Capture the cell that displays the provided text and extract its (x, y) central coordinate. 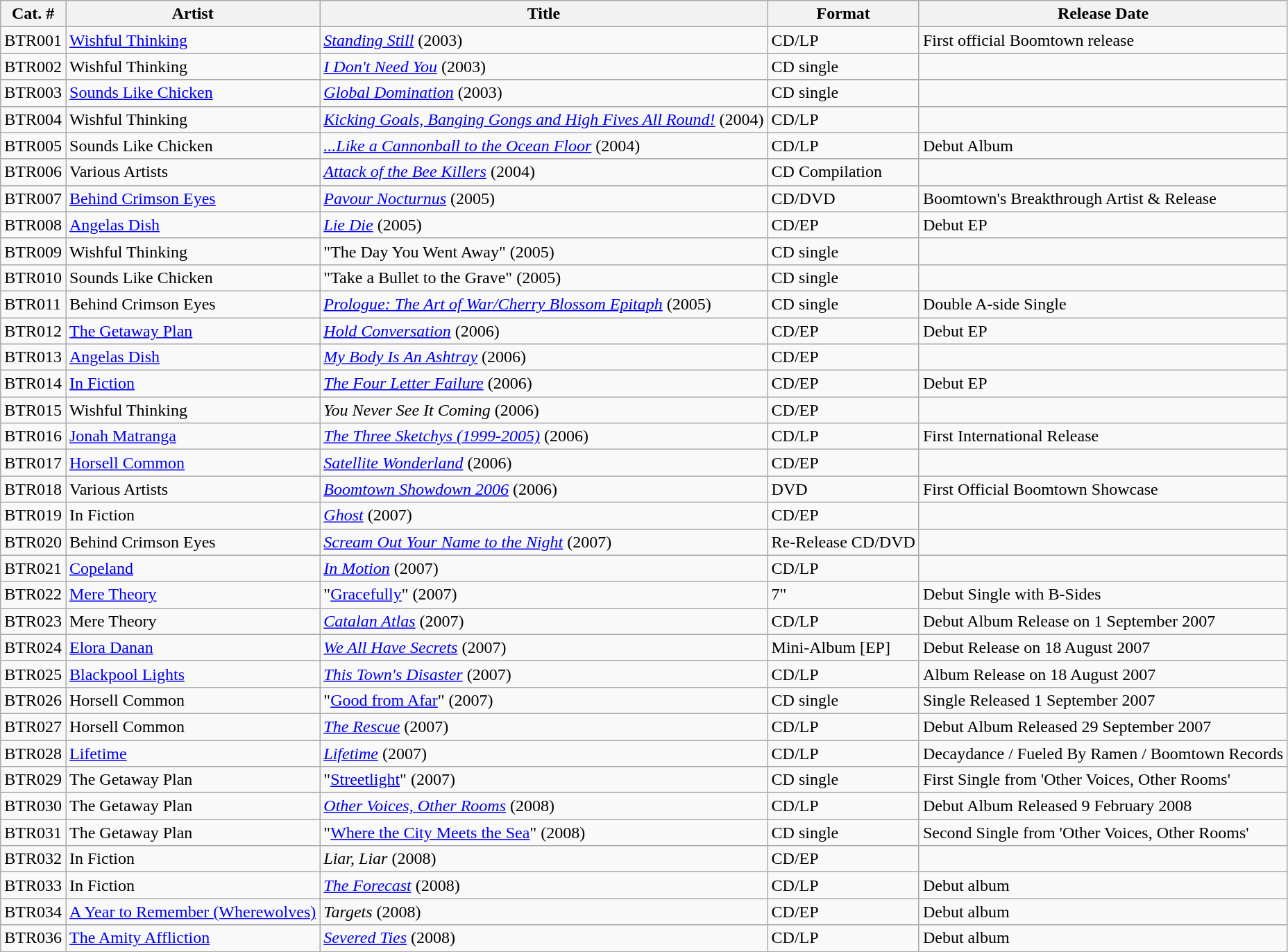
...Like a Cannonball to the Ocean Floor (2004) (544, 146)
"Take a Bullet to the Grave" (2005) (544, 278)
BTR019 (33, 516)
Lifetime (2007) (544, 753)
Album Release on 18 August 2007 (1103, 674)
Release Date (1103, 14)
Scream Out Your Name to the Night (2007) (544, 542)
Catalan Atlas (2007) (544, 621)
DVD (843, 489)
Lifetime (192, 753)
BTR018 (33, 489)
BTR001 (33, 40)
My Body Is An Ashtray (2006) (544, 357)
Title (544, 14)
Pavour Nocturnus (2005) (544, 198)
Satellite Wonderland (2006) (544, 463)
First Official Boomtown Showcase (1103, 489)
BTR032 (33, 859)
Kicking Goals, Banging Gongs and High Fives All Round! (2004) (544, 119)
BTR016 (33, 436)
Debut Album (1103, 146)
Ghost (2007) (544, 516)
CD Compilation (843, 172)
The Four Letter Failure (2006) (544, 384)
BTR033 (33, 885)
BTR009 (33, 251)
BTR030 (33, 806)
Double A-side Single (1103, 304)
BTR010 (33, 278)
BTR003 (33, 93)
Boomtown's Breakthrough Artist & Release (1103, 198)
We All Have Secrets (2007) (544, 647)
BTR024 (33, 647)
Attack of the Bee Killers (2004) (544, 172)
Other Voices, Other Rooms (2008) (544, 806)
Decaydance / Fueled By Ramen / Boomtown Records (1103, 753)
BTR017 (33, 463)
Global Domination (2003) (544, 93)
A Year to Remember (Wherewolves) (192, 912)
Prologue: The Art of War/Cherry Blossom Epitaph (2005) (544, 304)
Blackpool Lights (192, 674)
Elora Danan (192, 647)
This Town's Disaster (2007) (544, 674)
BTR008 (33, 225)
BTR021 (33, 568)
Boomtown Showdown 2006 (2006) (544, 489)
BTR002 (33, 67)
BTR020 (33, 542)
BTR005 (33, 146)
"Streetlight" (2007) (544, 780)
CD/DVD (843, 198)
First Single from 'Other Voices, Other Rooms' (1103, 780)
Targets (2008) (544, 912)
Hold Conversation (2006) (544, 331)
BTR025 (33, 674)
BTR007 (33, 198)
BTR011 (33, 304)
Re-Release CD/DVD (843, 542)
BTR022 (33, 595)
BTR028 (33, 753)
Debut Album Released 29 September 2007 (1103, 726)
BTR004 (33, 119)
You Never See It Coming (2006) (544, 410)
Copeland (192, 568)
Format (843, 14)
Cat. # (33, 14)
BTR036 (33, 938)
Severed Ties (2008) (544, 938)
Debut Album Release on 1 September 2007 (1103, 621)
BTR026 (33, 700)
"Gracefully" (2007) (544, 595)
The Amity Affliction (192, 938)
Mini-Album [EP] (843, 647)
The Forecast (2008) (544, 885)
BTR015 (33, 410)
In Motion (2007) (544, 568)
Debut Release on 18 August 2007 (1103, 647)
"Where the City Meets the Sea" (2008) (544, 833)
BTR031 (33, 833)
BTR027 (33, 726)
"Good from Afar" (2007) (544, 700)
Lie Die (2005) (544, 225)
Standing Still (2003) (544, 40)
I Don't Need You (2003) (544, 67)
"The Day You Went Away" (2005) (544, 251)
The Three Sketchys (1999-2005) (2006) (544, 436)
Second Single from 'Other Voices, Other Rooms' (1103, 833)
BTR029 (33, 780)
Jonah Matranga (192, 436)
BTR034 (33, 912)
BTR023 (33, 621)
The Rescue (2007) (544, 726)
Single Released 1 September 2007 (1103, 700)
Debut Single with B-Sides (1103, 595)
First International Release (1103, 436)
BTR014 (33, 384)
Artist (192, 14)
First official Boomtown release (1103, 40)
BTR006 (33, 172)
Debut Album Released 9 February 2008 (1103, 806)
BTR012 (33, 331)
7" (843, 595)
Liar, Liar (2008) (544, 859)
BTR013 (33, 357)
